Identify which cell holds the provided text, then report its (X, Y) central coordinate. 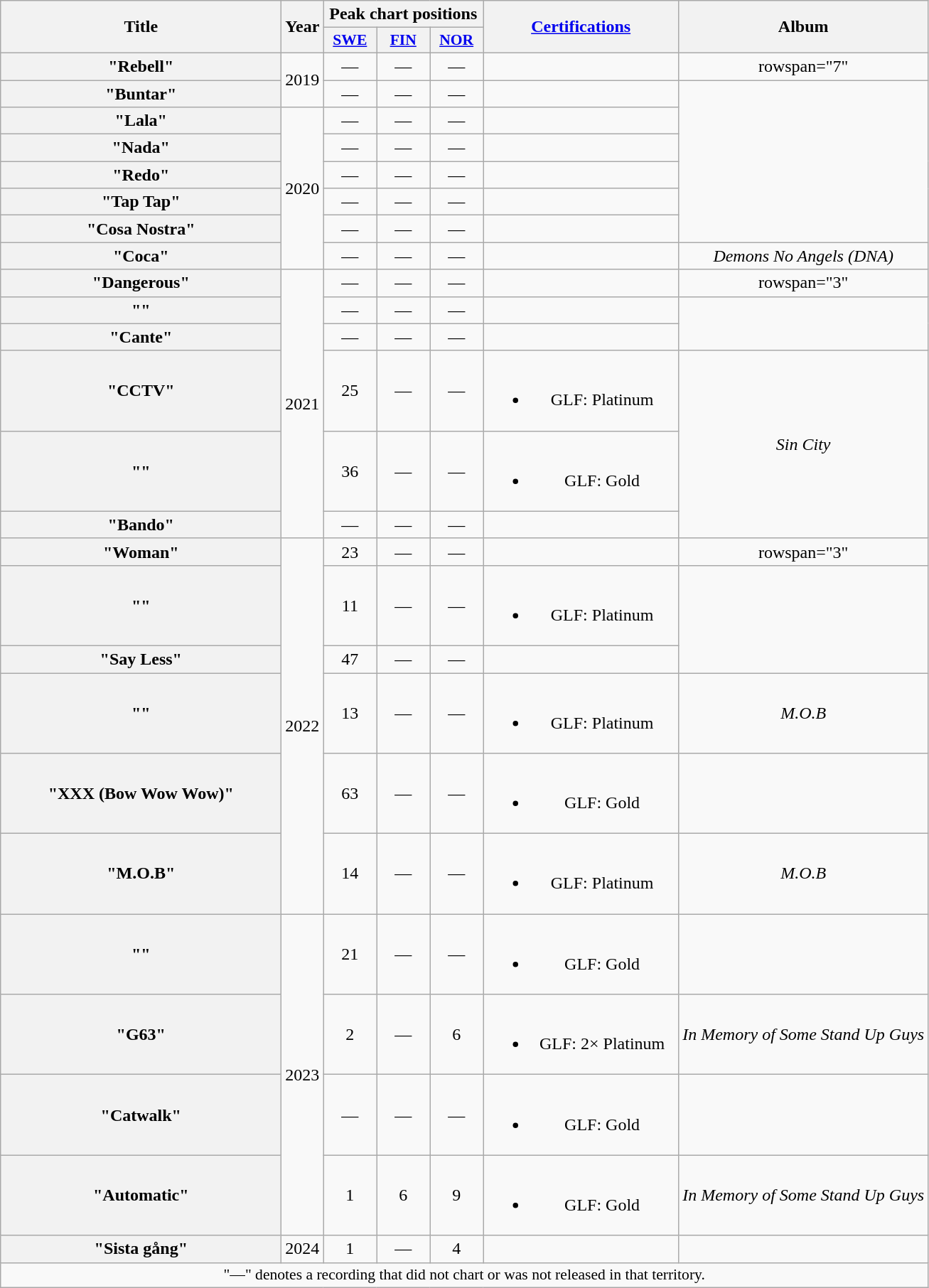
2023 (303, 1075)
"XXX (Bow Wow Wow)" (141, 793)
"—" denotes a recording that did not chart or was not released in that territory. (465, 1275)
2020 (303, 188)
Peak chart positions (404, 14)
Sin City (803, 444)
Certifications (581, 27)
2024 (303, 1249)
"G63" (141, 1035)
Title (141, 27)
SWE (350, 41)
FIN (404, 41)
63 (350, 793)
"Bando" (141, 525)
"Redo" (141, 175)
"Sista gång" (141, 1249)
"Cante" (141, 337)
"Nada" (141, 148)
GLF: 2× Platinum (581, 1035)
2021 (303, 404)
"Cosa Nostra" (141, 229)
"M.O.B" (141, 874)
"Buntar" (141, 93)
"Lala" (141, 121)
13 (350, 712)
Demons No Angels (DNA) (803, 256)
14 (350, 874)
9 (456, 1196)
rowspan="7" (803, 66)
"Rebell" (141, 66)
Year (303, 27)
21 (350, 954)
36 (350, 471)
23 (350, 552)
"CCTV" (141, 391)
4 (456, 1249)
"Tap Tap" (141, 202)
"Woman" (141, 552)
47 (350, 659)
25 (350, 391)
"Say Less" (141, 659)
11 (350, 606)
2022 (303, 726)
2019 (303, 80)
"Coca" (141, 256)
Album (803, 27)
"Dangerous" (141, 283)
2 (350, 1035)
"Automatic" (141, 1196)
"Catwalk" (141, 1115)
NOR (456, 41)
